Find where the given text appears and provide that cell's center as (X, Y) coordinate. 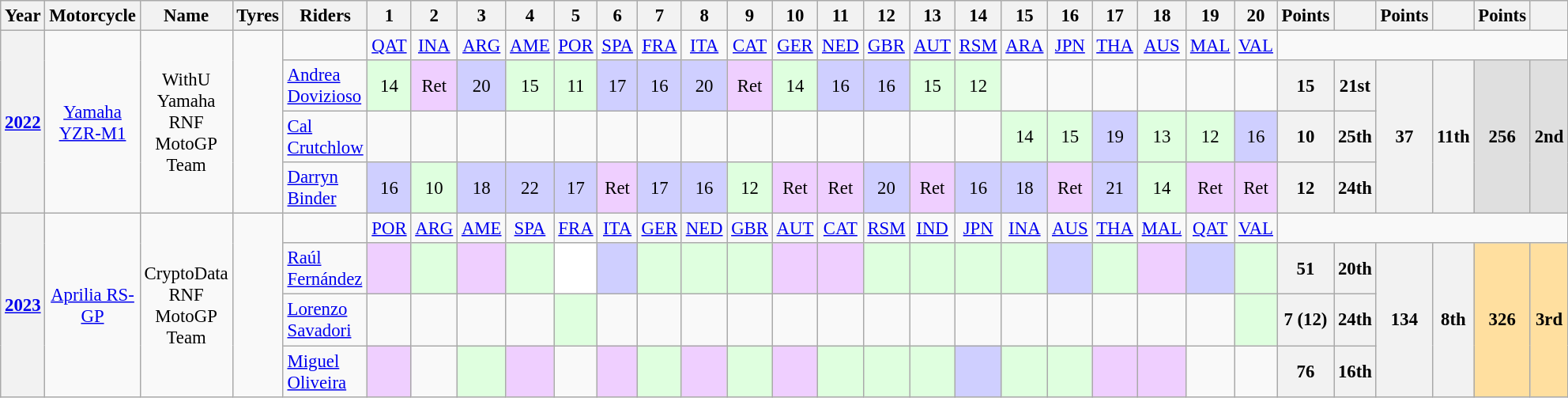
5 (575, 16)
11th (1453, 137)
76 (1306, 372)
2 (435, 16)
Year (23, 16)
Tyres (258, 16)
7 (659, 16)
326 (1502, 320)
Raúl Fernández (326, 269)
256 (1502, 137)
Lorenzo Savadori (326, 320)
134 (1404, 320)
51 (1306, 269)
Cal Crutchlow (326, 138)
Name (187, 16)
6 (617, 16)
20th (1355, 269)
4 (530, 16)
Yamaha YZR-M1 (92, 122)
2022 (23, 122)
ARA (1024, 46)
WithU Yamaha RNF MotoGP Team (187, 122)
2nd (1549, 137)
9 (749, 16)
Darryn Binder (326, 188)
21st (1355, 85)
3 (482, 16)
25th (1355, 138)
Miguel Oliveira (326, 372)
22 (530, 188)
37 (1404, 137)
8 (703, 16)
8th (1453, 320)
Riders (326, 16)
Andrea Dovizioso (326, 85)
7 (12) (1306, 320)
Aprilia RS-GP (92, 305)
16th (1355, 372)
CryptoData RNF MotoGP Team (187, 305)
2023 (23, 305)
3rd (1549, 320)
Motorcycle (92, 16)
1 (389, 16)
21 (1114, 188)
IND (933, 229)
